Detect which cell encompasses the target text, then output its (x, y) center coordinate. 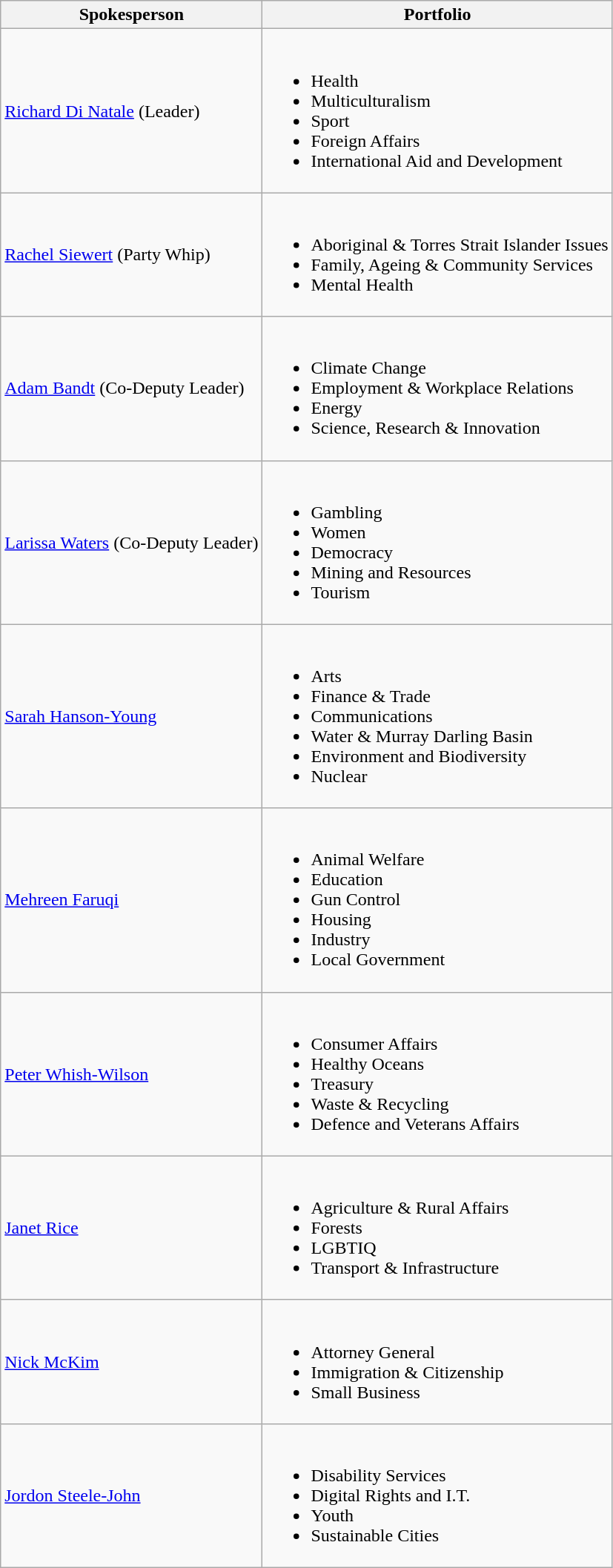
Agriculture & Rural AffairsForestsLGBTIQTransport & Infrastructure (437, 1228)
Jordon Steele-John (132, 1495)
ArtsFinance & TradeCommunicationsWater & Murray Darling BasinEnvironment and BiodiversityNuclear (437, 716)
Consumer AffairsHealthy OceansTreasuryWaste & RecyclingDefence and Veterans Affairs (437, 1074)
Spokesperson (132, 15)
Janet Rice (132, 1228)
Mehreen Faruqi (132, 900)
Animal WelfareEducationGun ControlHousingIndustryLocal Government (437, 900)
HealthMulticulturalismSportForeign AffairsInternational Aid and Development (437, 111)
Larissa Waters (Co-Deputy Leader) (132, 543)
Rachel Siewert (Party Whip) (132, 255)
GamblingWomenDemocracyMining and ResourcesTourism (437, 543)
Richard Di Natale (Leader) (132, 111)
Disability ServicesDigital Rights and I.T.YouthSustainable Cities (437, 1495)
Climate ChangeEmployment & Workplace RelationsEnergyScience, Research & Innovation (437, 388)
Portfolio (437, 15)
Attorney GeneralImmigration & CitizenshipSmall Business (437, 1361)
Nick McKim (132, 1361)
Sarah Hanson-Young (132, 716)
Peter Whish-Wilson (132, 1074)
Aboriginal & Torres Strait Islander IssuesFamily, Ageing & Community ServicesMental Health (437, 255)
Adam Bandt (Co-Deputy Leader) (132, 388)
